Find where the given text appears and provide that cell's center as (x, y) coordinate. 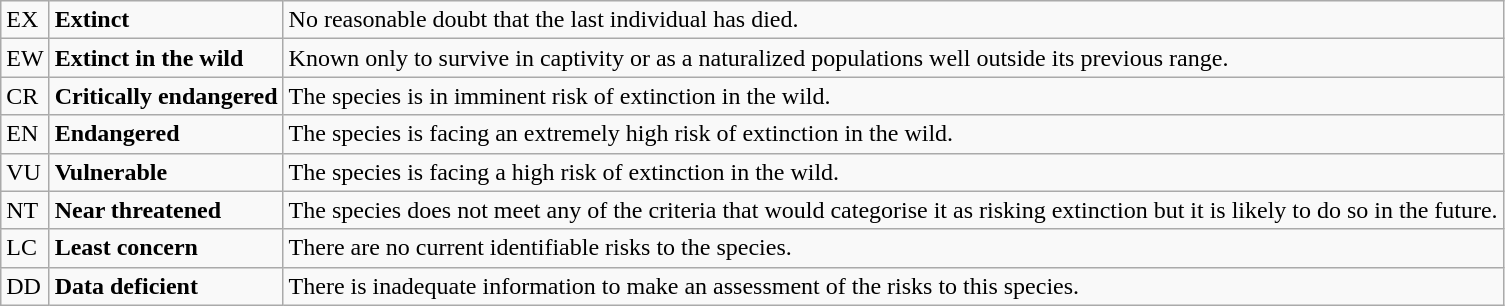
LC (25, 248)
The species does not meet any of the criteria that would categorise it as risking extinction but it is likely to do so in the future. (893, 210)
NT (25, 210)
Extinct in the wild (166, 58)
The species is facing a high risk of extinction in the wild. (893, 172)
Extinct (166, 20)
CR (25, 96)
There is inadequate information to make an assessment of the risks to this species. (893, 286)
Critically endangered (166, 96)
EN (25, 134)
There are no current identifiable risks to the species. (893, 248)
The species is facing an extremely high risk of extinction in the wild. (893, 134)
Endangered (166, 134)
DD (25, 286)
Near threatened (166, 210)
EX (25, 20)
No reasonable doubt that the last individual has died. (893, 20)
The species is in imminent risk of extinction in the wild. (893, 96)
Data deficient (166, 286)
Vulnerable (166, 172)
Least concern (166, 248)
VU (25, 172)
Known only to survive in captivity or as a naturalized populations well outside its previous range. (893, 58)
EW (25, 58)
